Find where the given text appears and provide that cell's center as [X, Y] coordinate. 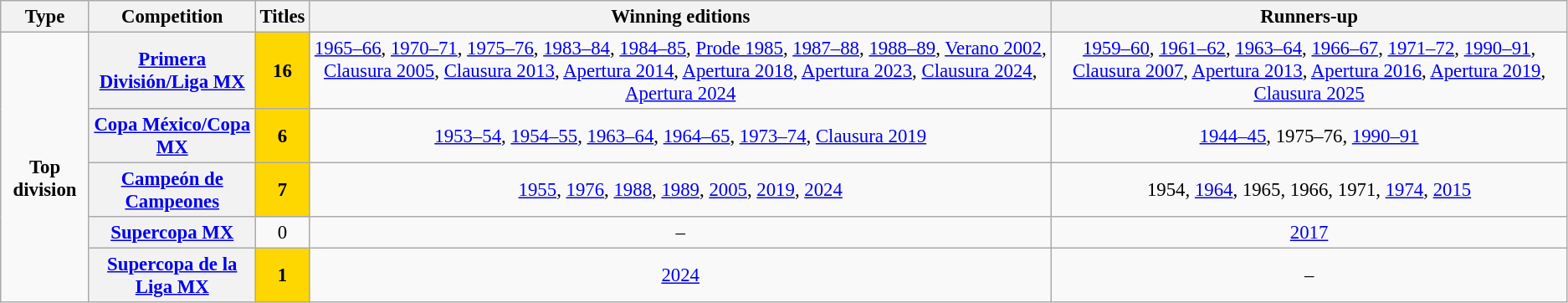
Campeón de Campeones [172, 191]
6 [283, 136]
Runners-up [1309, 17]
1944–45, 1975–76, 1990–91 [1309, 136]
Copa México/Copa MX [172, 136]
Primera División/Liga MX [172, 71]
0 [283, 233]
7 [283, 191]
Type [45, 17]
1 [283, 276]
1955, 1976, 1988, 1989, 2005, 2019, 2024 [681, 191]
1953–54, 1954–55, 1963–64, 1964–65, 1973–74, Clausura 2019 [681, 136]
Winning editions [681, 17]
1954, 1964, 1965, 1966, 1971, 1974, 2015 [1309, 191]
2024 [681, 276]
Competition [172, 17]
1959–60, 1961–62, 1963–64, 1966–67, 1971–72, 1990–91, Clausura 2007, Apertura 2013, Apertura 2016, Apertura 2019, Clausura 2025 [1309, 71]
16 [283, 71]
Titles [283, 17]
Top division [45, 167]
Supercopa de la Liga MX [172, 276]
2017 [1309, 233]
Supercopa MX [172, 233]
